Output the (x, y) coordinate of the center of the cell containing the given text.  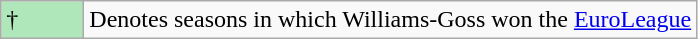
† (42, 20)
Denotes seasons in which Williams-Goss won the EuroLeague (390, 20)
